Detect which cell encompasses the target text, then output its (X, Y) center coordinate. 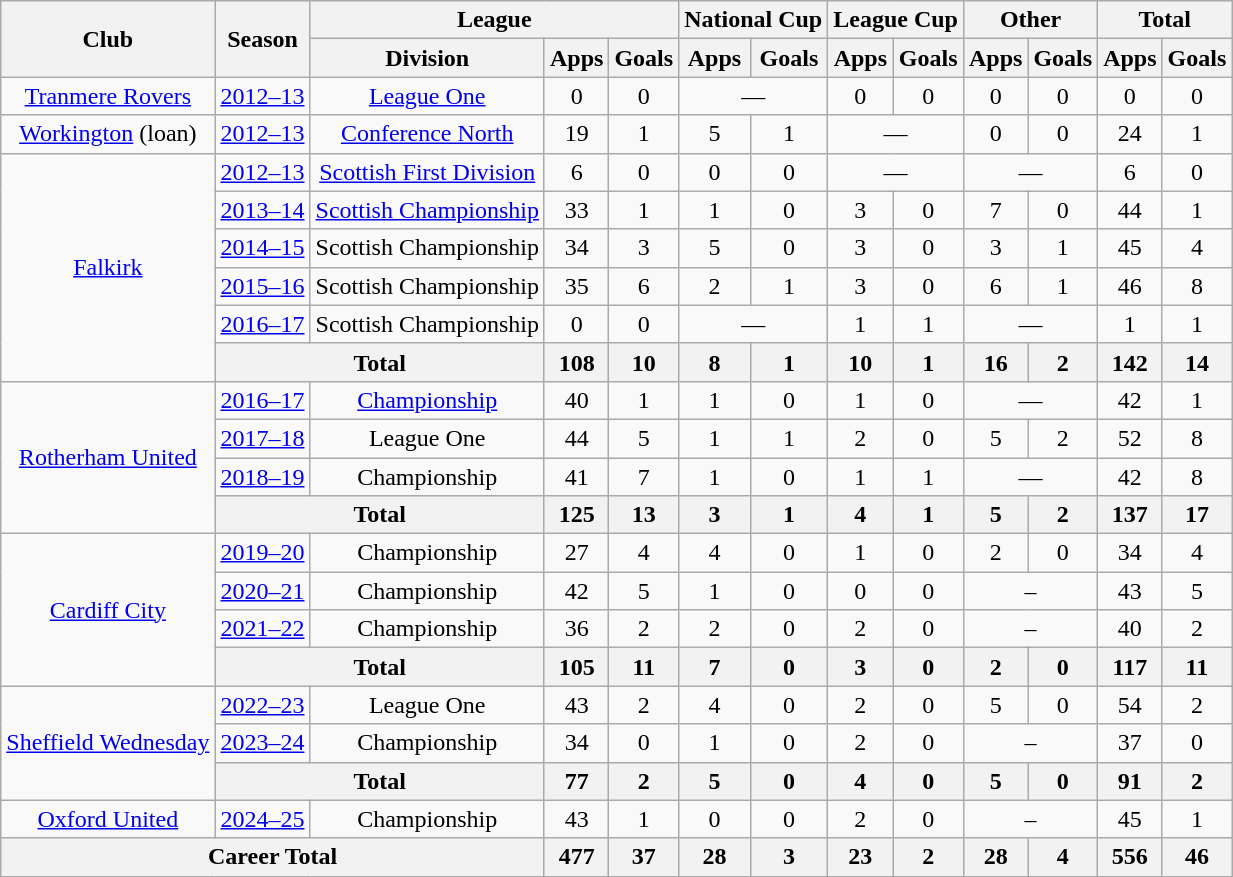
Season (262, 39)
36 (576, 629)
Career Total (273, 857)
117 (1130, 667)
2013–14 (262, 210)
Falkirk (108, 267)
19 (576, 134)
2023–24 (262, 743)
2024–25 (262, 819)
142 (1130, 362)
33 (576, 210)
27 (576, 553)
League (494, 20)
108 (576, 362)
Conference North (427, 134)
41 (576, 477)
125 (576, 515)
14 (1197, 362)
77 (576, 781)
477 (576, 857)
Sheffield Wednesday (108, 743)
Workington (loan) (108, 134)
17 (1197, 515)
Tranmere Rovers (108, 96)
2018–19 (262, 477)
2022–23 (262, 705)
Cardiff City (108, 610)
Oxford United (108, 819)
137 (1130, 515)
2015–16 (262, 286)
National Cup (754, 20)
Division (427, 58)
23 (860, 857)
16 (995, 362)
Club (108, 39)
52 (1130, 438)
13 (644, 515)
Rotherham United (108, 457)
2014–15 (262, 248)
Other (1030, 20)
Scottish First Division (427, 172)
24 (1130, 134)
54 (1130, 705)
91 (1130, 781)
2019–20 (262, 553)
2020–21 (262, 591)
League Cup (896, 20)
2021–22 (262, 629)
2017–18 (262, 438)
556 (1130, 857)
105 (576, 667)
35 (576, 286)
